For the text-containing cell, return its midpoint in (X, Y) coordinate format. 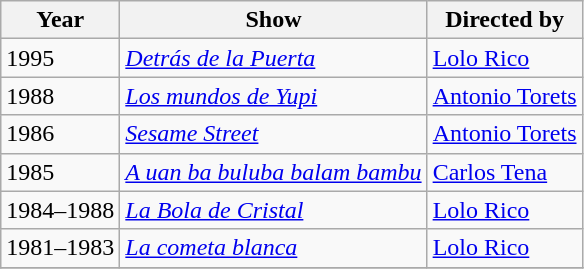
Detrás de la Puerta (274, 58)
A uan ba buluba balam bambu (274, 172)
1985 (60, 172)
1995 (60, 58)
La cometa blanca (274, 248)
Carlos Tena (504, 172)
1986 (60, 134)
1984–1988 (60, 210)
Sesame Street (274, 134)
Year (60, 20)
1981–1983 (60, 248)
La Bola de Cristal (274, 210)
1988 (60, 96)
Show (274, 20)
Los mundos de Yupi (274, 96)
Directed by (504, 20)
